Pinpoint the cell where the given text exists, returning its [x, y] midpoint coordinate. 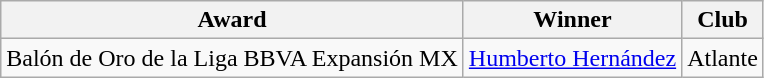
Winner [572, 20]
Atlante [723, 58]
Club [723, 20]
Award [232, 20]
Balón de Oro de la Liga BBVA Expansión MX [232, 58]
Humberto Hernández [572, 58]
